Locate the cell with the specified text and output its [X, Y] center coordinate. 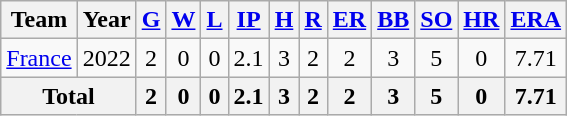
R [313, 20]
G [151, 20]
2022 [106, 58]
Team [39, 20]
Total [68, 96]
H [284, 20]
W [184, 20]
SO [436, 20]
IP [248, 20]
BB [394, 20]
ER [349, 20]
HR [482, 20]
Year [106, 20]
France [39, 58]
L [214, 20]
ERA [536, 20]
